Pinpoint the cell where the given text exists, returning its (x, y) midpoint coordinate. 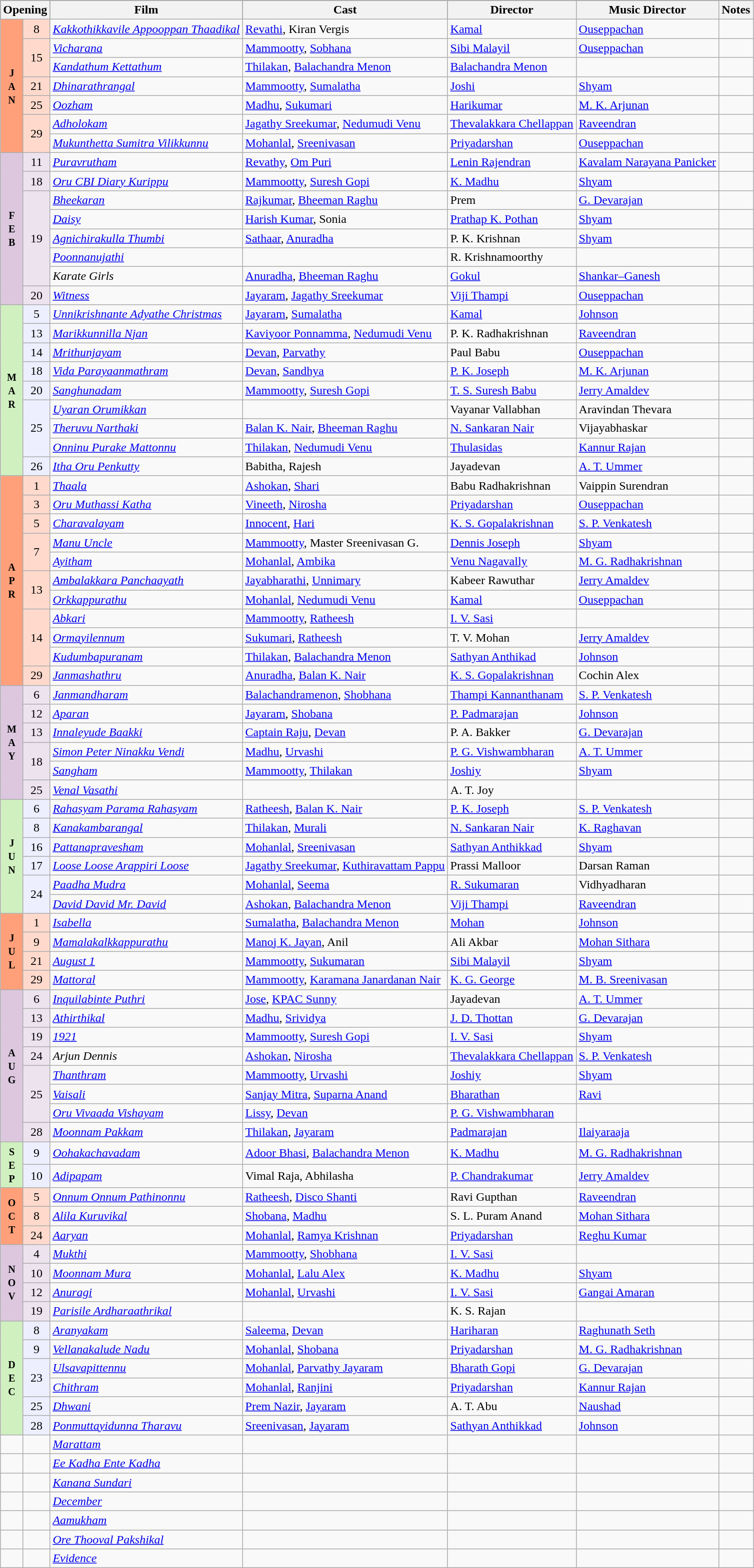
Reghu Kumar (647, 1235)
Thilakan, Nedumudi Venu (345, 447)
Shankar–Ganesh (647, 276)
Jagathy Sreekumar, Kuthiravattam Pappu (345, 866)
A. T. Abu (512, 1406)
Kanakambarangal (146, 827)
Jayaram, Shobana (345, 714)
1921 (146, 1037)
Rahasyam Parama Rahasyam (146, 808)
26 (36, 466)
Orkkappurathu (146, 600)
Babitha, Rajesh (345, 466)
Chithram (146, 1387)
Ormayilennum (146, 638)
Oru Muthassi Katha (146, 504)
S. L. Puram Anand (512, 1216)
Naushad (647, 1406)
Vineeth, Nirosha (345, 504)
Jose, KPAC Sunny (345, 999)
Aravindan Thevara (647, 409)
23 (36, 1378)
Mammootty, Sukumaran (345, 961)
11 (36, 162)
Mohanlal, Seema (345, 885)
Kaviyoor Ponnamma, Nedumudi Venu (345, 333)
Pattanapravesham (146, 847)
Agnichirakulla Thumbi (146, 238)
Kandathum Kettathum (146, 67)
DEC (12, 1378)
Manoj K. Jayan, Anil (345, 942)
Madhu, Srividya (345, 1018)
Ashokan, Shari (345, 485)
Kabeer Rawuthar (512, 581)
Music Director (647, 10)
Vellanakalude Nadu (146, 1349)
Kudumbapuranam (146, 657)
Thilakan, Jayaram (345, 1132)
Kavalam Narayana Panicker (647, 162)
Balan K. Nair, Bheeman Raghu (345, 428)
Film (146, 10)
SEP (12, 1164)
Prem Nazir, Jayaram (345, 1406)
3 (36, 504)
Mohanlal, Parvathy Jayaram (345, 1368)
Ulsavapittennu (146, 1368)
OCT (12, 1216)
Rajkumar, Bheeman Raghu (345, 200)
R. Krishnamoorthy (512, 257)
17 (36, 866)
Mohanlal, Nedumudi Venu (345, 600)
Vayanar Vallabhan (512, 409)
Arjun Dennis (146, 1056)
Sangham (146, 771)
Oohakachavadam (146, 1153)
Moonnam Pakkam (146, 1132)
Dennis Joseph (512, 542)
JUL (12, 951)
Onninu Purake Mattonnu (146, 447)
Ratheesh, Balan K. Nair (345, 808)
Paul Babu (512, 352)
Mammootty, Sobhana (345, 48)
Athirthikal (146, 1018)
Jayaram, Jagathy Sreekumar (345, 295)
Mohanlal, Ambika (345, 562)
APR (12, 581)
Prathap K. Pothan (512, 219)
Harikumar (512, 105)
Itha Oru Penkutty (146, 466)
4 (36, 1254)
P. K. Krishnan (512, 238)
Sanghunadam (146, 390)
Sanjay Mitra, Suparna Anand (345, 1094)
Oru CBI Diary Kurippu (146, 181)
Balachandramenon, Shobhana (345, 695)
Innaleyude Baakki (146, 733)
Innocent, Hari (345, 523)
P. K. Radhakrishnan (512, 333)
Lenin Rajendran (512, 162)
Mammootty, Master Sreenivasan G. (345, 542)
Simon Peter Ninakku Vendi (146, 752)
Inquilabinte Puthri (146, 999)
Uyaran Orumikkan (146, 409)
JAN (12, 86)
P. Padmarajan (512, 714)
Dhinarathrangal (146, 86)
Madhu, Urvashi (345, 752)
Ee Kadha Ente Kadha (146, 1463)
Oozham (146, 105)
Bharathan (512, 1094)
T. S. Suresh Babu (512, 390)
Madhu, Sukumari (345, 105)
Mammootty, Ratheesh (345, 619)
Dhwani (146, 1406)
Ashokan, Balachandra Menon (345, 904)
Hariharan (512, 1330)
Joshi (512, 86)
Vaippin Surendran (647, 485)
Bharath Gopi (512, 1368)
Anuradha, Balan K. Nair (345, 676)
Bheekaran (146, 200)
Sreenivasan, Jayaram (345, 1425)
Ayitham (146, 562)
August 1 (146, 961)
Thampi Kannanthanam (512, 695)
P. A. Bakker (512, 733)
Ambalakkara Panchaayath (146, 581)
Poonnanujathi (146, 257)
Isabella (146, 923)
Ore Thooval Pakshikal (146, 1540)
M. B. Sreenivasan (647, 980)
Ashokan, Nirosha (345, 1056)
NOV (12, 1283)
Mammootty, Urvashi (345, 1075)
Adholokam (146, 124)
K. Raghavan (647, 827)
Mammootty, Karamana Janardanan Nair (345, 980)
Thulasidas (512, 447)
JUN (12, 856)
Sukumari, Ratheesh (345, 638)
David David Mr. David (146, 904)
Alila Kuruvikal (146, 1216)
Jagathy Sreekumar, Nedumudi Venu (345, 124)
Harish Kumar, Sonia (345, 219)
FEB (12, 228)
Mukunthetta Sumitra Vilikkunnu (146, 143)
Unnikrishnante Adyathe Christmas (146, 314)
MAR (12, 391)
Lissy, Devan (345, 1113)
Theruvu Narthaki (146, 428)
Sathyan Anthikad (512, 657)
Anuragi (146, 1292)
Aranyakam (146, 1330)
Vidhyadharan (647, 885)
P. Chandrakumar (512, 1176)
Witness (146, 295)
Moonnam Mura (146, 1273)
7 (36, 552)
K. S. Rajan (512, 1311)
Gangai Amaran (647, 1292)
Mohanlal, Urvashi (345, 1292)
Venal Vasathi (146, 789)
T. V. Mohan (512, 638)
Aaryan (146, 1235)
Ratheesh, Disco Shanti (345, 1197)
Mamalakalkkappurathu (146, 942)
Revathi, Kiran Vergis (345, 29)
Darsan Raman (647, 866)
Sathaar, Anuradha (345, 238)
Cochin Alex (647, 676)
Cast (345, 10)
Aparan (146, 714)
Devan, Parvathy (345, 352)
Devan, Sandhya (345, 371)
Revathy, Om Puri (345, 162)
Ponmuttayidunna Tharavu (146, 1425)
Paadha Mudra (146, 885)
Karate Girls (146, 276)
Daisy (146, 219)
Babu Radhakrishnan (512, 485)
Saleema, Devan (345, 1330)
R. Sukumaran (512, 885)
Prassi Malloor (512, 866)
Notes (736, 10)
Vida Parayaanmathram (146, 371)
December (146, 1502)
Thilakan, Murali (345, 827)
Mammootty, Sumalatha (345, 86)
Adoor Bhasi, Balachandra Menon (345, 1153)
Padmarajan (512, 1132)
K. G. George (512, 980)
Parisile Ardharaathrikal (146, 1311)
Mohanlal, Ramya Krishnan (345, 1235)
Marikkunnilla Njan (146, 333)
Mrithunjayam (146, 352)
Balachandra Menon (512, 67)
Captain Raju, Devan (345, 733)
Mukthi (146, 1254)
Mohanlal, Lalu Alex (345, 1273)
Mammootty, Shobhana (345, 1254)
Oru Vivaada Vishayam (146, 1113)
Ilaiyaraaja (647, 1132)
A. T. Joy (512, 789)
16 (36, 847)
Prem (512, 200)
Kakkothikkavile Appooppan Thaadikal (146, 29)
Puravrutham (146, 162)
Sumalatha, Balachandra Menon (345, 923)
Ravi (647, 1094)
Kanana Sundari (146, 1483)
Loose Loose Arappiri Loose (146, 866)
Shobana, Madhu (345, 1216)
Abkari (146, 619)
Mohan (512, 923)
15 (36, 57)
Thanthram (146, 1075)
AUG (12, 1065)
Mattoral (146, 980)
Mammootty, Thilakan (345, 771)
Janmashathru (146, 676)
Thaala (146, 485)
Vicharana (146, 48)
MAY (12, 742)
Onnum Onnum Pathinonnu (146, 1197)
Jayaram, Sumalatha (345, 314)
Mohanlal, Ranjini (345, 1387)
Director (512, 10)
Evidence (146, 1559)
Jayabharathi, Unnimary (345, 581)
Manu Uncle (146, 542)
Vimal Raja, Abhilasha (345, 1176)
J. D. Thottan (512, 1018)
Raghunath Seth (647, 1330)
Gokul (512, 276)
Janmandharam (146, 695)
Opening (25, 10)
Marattam (146, 1444)
Vijayabhaskar (647, 428)
Adipapam (146, 1176)
Vaisali (146, 1094)
Aamukham (146, 1521)
Mohanlal, Shobana (345, 1349)
Venu Nagavally (512, 562)
Ravi Gupthan (512, 1197)
Ali Akbar (512, 942)
Anuradha, Bheeman Raghu (345, 276)
Charavalayam (146, 523)
